Capture the cell that displays the provided text and extract its (x, y) central coordinate. 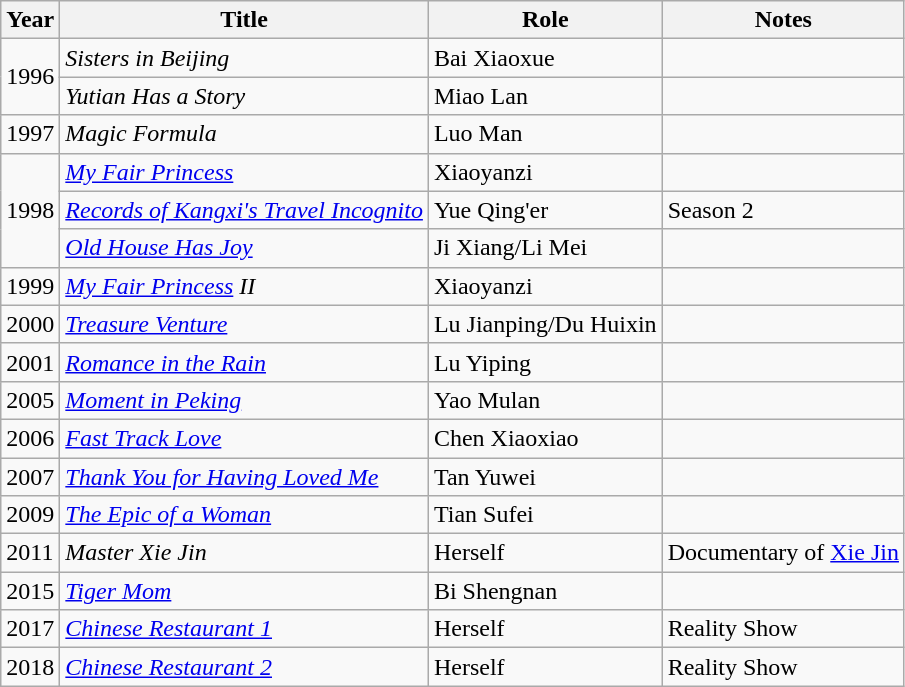
Lu Yiping (545, 362)
Chen Xiaoxiao (545, 438)
2006 (30, 438)
The Epic of a Woman (244, 515)
Role (545, 20)
Miao Lan (545, 96)
Title (244, 20)
Master Xie Jin (244, 553)
Lu Jianping/Du Huixin (545, 324)
Bai Xiaoxue (545, 58)
Notes (783, 20)
Yao Mulan (545, 400)
Year (30, 20)
My Fair Princess II (244, 286)
Tan Yuwei (545, 477)
2011 (30, 553)
Chinese Restaurant 1 (244, 629)
Tian Sufei (545, 515)
Yue Qing'er (545, 210)
2018 (30, 667)
Thank You for Having Loved Me (244, 477)
Treasure Venture (244, 324)
Yutian Has a Story (244, 96)
Magic Formula (244, 134)
2015 (30, 591)
1999 (30, 286)
2001 (30, 362)
2007 (30, 477)
2009 (30, 515)
2005 (30, 400)
Fast Track Love (244, 438)
Records of Kangxi's Travel Incognito (244, 210)
2000 (30, 324)
My Fair Princess (244, 172)
Old House Has Joy (244, 248)
Documentary of Xie Jin (783, 553)
Romance in the Rain (244, 362)
Luo Man (545, 134)
Tiger Mom (244, 591)
1998 (30, 210)
Sisters in Beijing (244, 58)
Chinese Restaurant 2 (244, 667)
Season 2 (783, 210)
2017 (30, 629)
1996 (30, 77)
1997 (30, 134)
Bi Shengnan (545, 591)
Ji Xiang/Li Mei (545, 248)
Moment in Peking (244, 400)
